Return the (X, Y) coordinate for the center point of the cell that contains the specified text.  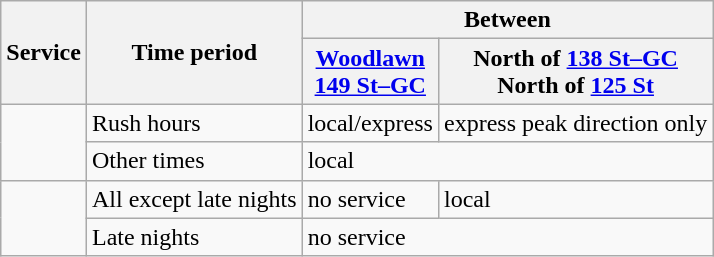
Service (44, 52)
express peak direction only (575, 123)
All except late nights (194, 199)
local/express (370, 123)
North of 138 St–GCNorth of 125 St (575, 72)
Between (508, 20)
Rush hours (194, 123)
Time period (194, 52)
Woodlawn149 St–GC (370, 72)
Late nights (194, 237)
Other times (194, 161)
